Return [X, Y] of the center of cell containing provided text 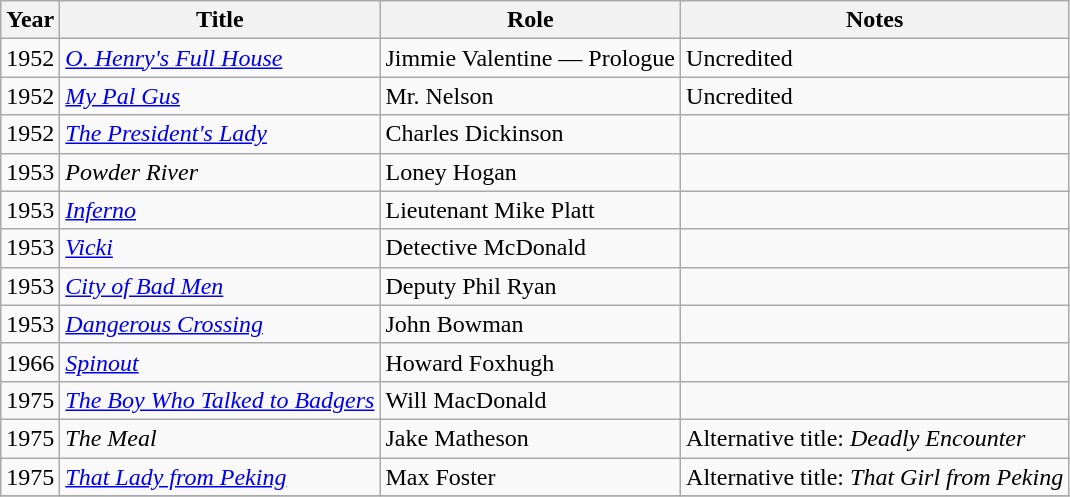
Spinout [220, 362]
Charles Dickinson [530, 134]
Lieutenant Mike Platt [530, 210]
Detective McDonald [530, 248]
The Boy Who Talked to Badgers [220, 400]
Mr. Nelson [530, 96]
City of Bad Men [220, 286]
Year [30, 20]
Max Foster [530, 477]
Deputy Phil Ryan [530, 286]
John Bowman [530, 324]
The President's Lady [220, 134]
O. Henry's Full House [220, 58]
Jimmie Valentine — Prologue [530, 58]
The Meal [220, 438]
That Lady from Peking [220, 477]
Loney Hogan [530, 172]
Vicki [220, 248]
Alternative title: That Girl from Peking [875, 477]
Jake Matheson [530, 438]
My Pal Gus [220, 96]
Inferno [220, 210]
Notes [875, 20]
Will MacDonald [530, 400]
Powder River [220, 172]
Alternative title: Deadly Encounter [875, 438]
Dangerous Crossing [220, 324]
Howard Foxhugh [530, 362]
1966 [30, 362]
Title [220, 20]
Role [530, 20]
